Search for the cell housing the specified text and yield its (x, y) center coordinate. 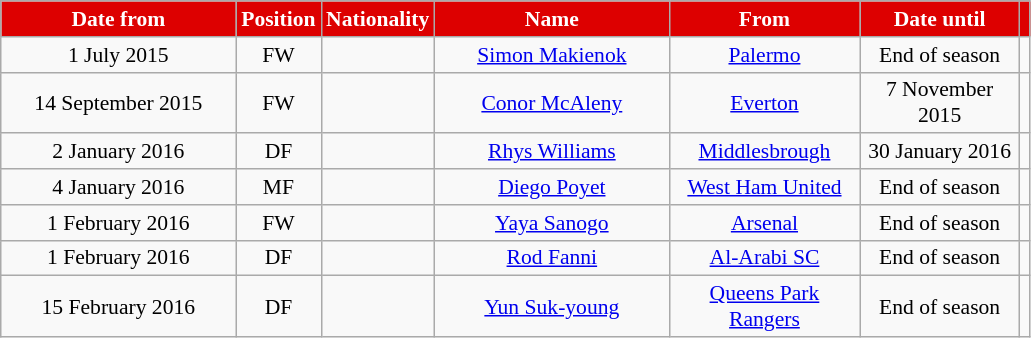
14 September 2015 (118, 102)
Queens Park Rangers (764, 306)
Yun Suk-young (552, 306)
Date until (940, 19)
Simon Makienok (552, 55)
Middlesbrough (764, 152)
7 November 2015 (940, 102)
MF (278, 187)
30 January 2016 (940, 152)
Arsenal (764, 223)
Palermo (764, 55)
2 January 2016 (118, 152)
Al-Arabi SC (764, 258)
Rhys Williams (552, 152)
Date from (118, 19)
Yaya Sanogo (552, 223)
Name (552, 19)
Rod Fanni (552, 258)
Conor McAleny (552, 102)
Diego Poyet (552, 187)
15 February 2016 (118, 306)
4 January 2016 (118, 187)
1 July 2015 (118, 55)
Nationality (378, 19)
West Ham United (764, 187)
From (764, 19)
Position (278, 19)
Everton (764, 102)
